Locate the cell with the specified text and output its (X, Y) center coordinate. 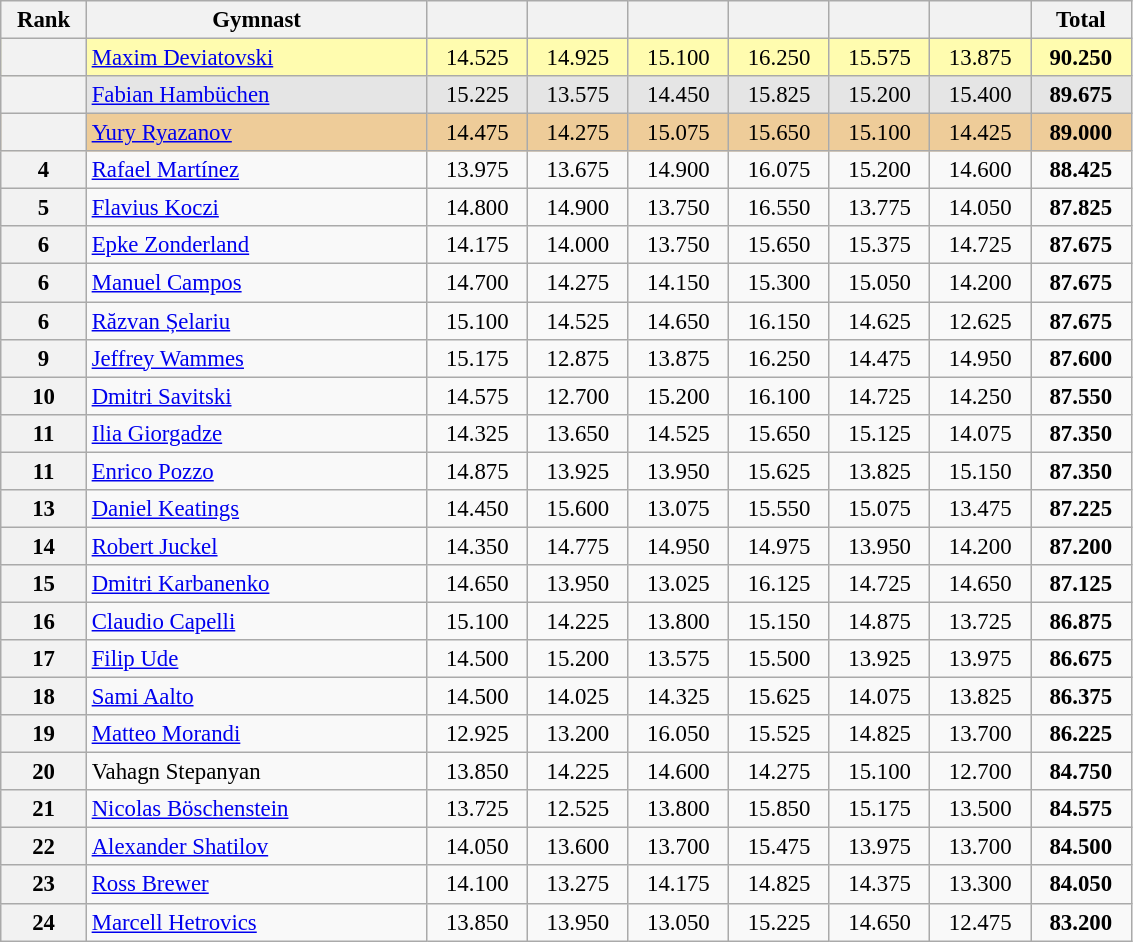
84.575 (1080, 809)
87.825 (1080, 208)
Dmitri Karbanenko (256, 584)
15 (44, 584)
13.775 (880, 208)
Manuel Campos (256, 283)
16.550 (780, 208)
87.600 (1080, 358)
Filip Ude (256, 659)
15.500 (780, 659)
87.225 (1080, 509)
16.100 (780, 396)
14.025 (578, 697)
13.475 (980, 509)
Ilia Giorgadze (256, 433)
15.575 (880, 58)
14.625 (880, 321)
14.375 (880, 885)
16.150 (780, 321)
13.600 (578, 847)
Gymnast (256, 20)
89.000 (1080, 133)
13.050 (678, 922)
Ross Brewer (256, 885)
16.075 (780, 170)
13 (44, 509)
17 (44, 659)
87.200 (1080, 546)
Epke Zonderland (256, 245)
20 (44, 772)
12.475 (980, 922)
13.500 (980, 809)
Vahagn Stepanyan (256, 772)
87.125 (1080, 584)
83.200 (1080, 922)
9 (44, 358)
13.650 (578, 433)
14.150 (678, 283)
13.200 (578, 734)
Jeffrey Wammes (256, 358)
15.375 (880, 245)
87.550 (1080, 396)
13.275 (578, 885)
84.500 (1080, 847)
Rafael Martínez (256, 170)
86.225 (1080, 734)
5 (44, 208)
15.600 (578, 509)
Claudio Capelli (256, 621)
14.425 (980, 133)
15.525 (780, 734)
15.125 (880, 433)
Sami Aalto (256, 697)
14.975 (780, 546)
Dmitri Savitski (256, 396)
12.875 (578, 358)
89.675 (1080, 95)
14.000 (578, 245)
14 (44, 546)
Matteo Morandi (256, 734)
Fabian Hambüchen (256, 95)
15.825 (780, 95)
14.800 (478, 208)
Robert Juckel (256, 546)
Răzvan Șelariu (256, 321)
15.300 (780, 283)
86.875 (1080, 621)
14.100 (478, 885)
Nicolas Böschenstein (256, 809)
Maxim Deviatovski (256, 58)
15.475 (780, 847)
13.675 (578, 170)
22 (44, 847)
86.675 (1080, 659)
12.925 (478, 734)
Marcell Hetrovics (256, 922)
86.375 (1080, 697)
12.525 (578, 809)
Alexander Shatilov (256, 847)
12.625 (980, 321)
90.250 (1080, 58)
23 (44, 885)
15.400 (980, 95)
14.700 (478, 283)
18 (44, 697)
84.750 (1080, 772)
15.850 (780, 809)
Total (1080, 20)
24 (44, 922)
14.575 (478, 396)
13.075 (678, 509)
4 (44, 170)
15.050 (880, 283)
13.025 (678, 584)
16 (44, 621)
13.300 (980, 885)
21 (44, 809)
16.125 (780, 584)
14.350 (478, 546)
19 (44, 734)
14.250 (980, 396)
10 (44, 396)
Flavius Koczi (256, 208)
84.050 (1080, 885)
Rank (44, 20)
Yury Ryazanov (256, 133)
Enrico Pozzo (256, 471)
14.925 (578, 58)
88.425 (1080, 170)
Daniel Keatings (256, 509)
15.550 (780, 509)
16.050 (678, 734)
14.775 (578, 546)
